Provide the (X, Y) coordinate of the cell's center where the given text is located.  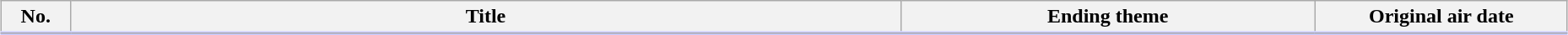
Title (486, 17)
Original air date (1441, 17)
Ending theme (1107, 17)
No. (35, 17)
